Search for the cell housing the specified text and yield its [x, y] center coordinate. 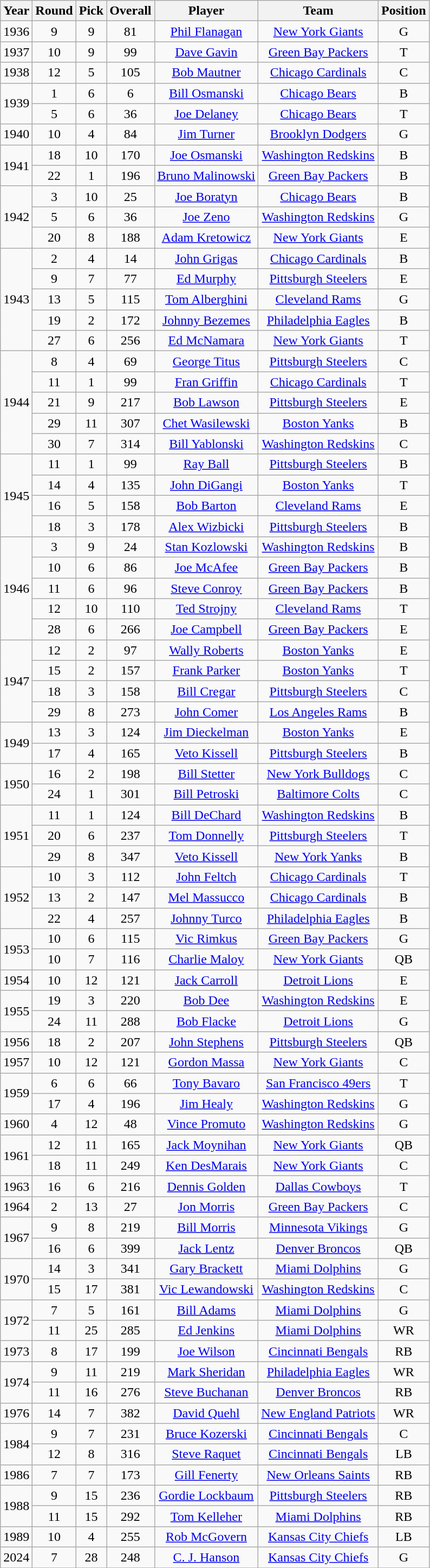
Bill Petroski [206, 794]
Jim Healy [206, 1104]
381 [131, 1290]
314 [131, 444]
Tom Alberghini [206, 300]
Bill DeChard [206, 815]
San Francisco 49ers [318, 1083]
173 [131, 1475]
John Stephens [206, 1042]
Chet Wasilewski [206, 423]
273 [131, 712]
Jack Carroll [206, 980]
1957 [16, 1062]
292 [131, 1516]
Pick [91, 11]
1986 [16, 1475]
1984 [16, 1444]
George Titus [206, 361]
Position [403, 11]
276 [131, 1392]
Joe McAfee [206, 567]
30 [54, 444]
Bill Stetter [206, 774]
96 [131, 588]
Ed Jenkins [206, 1331]
Bill Yablonski [206, 444]
266 [131, 630]
Phil Flanagan [206, 31]
C. J. Hanson [206, 1557]
316 [131, 1454]
Wally Roberts [206, 650]
69 [131, 361]
Bill Cregar [206, 691]
Charlie Maloy [206, 960]
1950 [16, 784]
Dennis Golden [206, 1186]
Jack Lentz [206, 1248]
84 [131, 134]
1963 [16, 1186]
Bill Osmanski [206, 93]
1936 [16, 31]
Team [318, 11]
Joe Zeno [206, 217]
Joe Delaney [206, 114]
New England Patriots [318, 1413]
Steve Conroy [206, 588]
Bill Morris [206, 1227]
1946 [16, 588]
1974 [16, 1382]
1943 [16, 300]
97 [131, 650]
1972 [16, 1320]
1961 [16, 1155]
1938 [16, 73]
198 [131, 774]
Bob Lawson [206, 403]
1973 [16, 1351]
Dallas Cowboys [318, 1186]
Player [206, 11]
288 [131, 1021]
Joe Osmanski [206, 155]
Tony Bavaro [206, 1083]
Bob Mautner [206, 73]
Johnny Turco [206, 918]
161 [131, 1310]
Ray Ball [206, 464]
John Comer [206, 712]
1951 [16, 835]
207 [131, 1042]
New York Bulldogs [318, 774]
301 [131, 794]
Frank Parker [206, 671]
110 [131, 609]
1942 [16, 217]
Los Angeles Rams [318, 712]
105 [131, 73]
Vic Rimkus [206, 939]
Joe Boratyn [206, 196]
188 [131, 237]
172 [131, 320]
Gordie Lockbaum [206, 1495]
Bob Dee [206, 1001]
Ken DesMarais [206, 1165]
341 [131, 1269]
1964 [16, 1207]
285 [131, 1331]
147 [131, 897]
347 [131, 856]
New Orleans Saints [318, 1475]
Bruno Malinowski [206, 176]
Jim Turner [206, 134]
Alex Wizbicki [206, 526]
1949 [16, 743]
Jim Dieckelman [206, 733]
249 [131, 1165]
Fran Griffin [206, 382]
116 [131, 960]
Vince Promuto [206, 1124]
382 [131, 1413]
Gordon Massa [206, 1062]
48 [131, 1124]
Joe Wilson [206, 1351]
Mel Massucco [206, 897]
Gary Brackett [206, 1269]
1941 [16, 165]
Brooklyn Dodgers [318, 134]
1944 [16, 403]
Minnesota Vikings [318, 1227]
Ted Strojny [206, 609]
1956 [16, 1042]
Bob Flacke [206, 1021]
David Quehl [206, 1413]
1967 [16, 1237]
1959 [16, 1093]
307 [131, 423]
Vic Lewandowski [206, 1290]
21 [54, 403]
Johnny Bezemes [206, 320]
1953 [16, 949]
217 [131, 403]
81 [131, 31]
Adam Kretowicz [206, 237]
Rob McGovern [206, 1537]
John Grigas [206, 258]
Bill Adams [206, 1310]
Overall [131, 11]
170 [131, 155]
Jon Morris [206, 1207]
Baltimore Colts [318, 794]
112 [131, 877]
1960 [16, 1124]
66 [131, 1083]
Steve Raquet [206, 1454]
256 [131, 341]
1952 [16, 897]
1939 [16, 103]
1988 [16, 1506]
86 [131, 567]
Tom Donnelly [206, 835]
1954 [16, 980]
John DiGangi [206, 485]
220 [131, 1001]
1955 [16, 1011]
199 [131, 1351]
Ed Murphy [206, 279]
Round [54, 11]
1976 [16, 1413]
257 [131, 918]
Jack Moynihan [206, 1145]
248 [131, 1557]
77 [131, 279]
Dave Gavin [206, 52]
1970 [16, 1279]
237 [131, 835]
255 [131, 1537]
1989 [16, 1537]
John Feltch [206, 877]
Steve Buchanan [206, 1392]
Ed McNamara [206, 341]
Mark Sheridan [206, 1372]
399 [131, 1248]
157 [131, 671]
236 [131, 1495]
Joe Campbell [206, 630]
Gill Fenerty [206, 1475]
New York Yanks [318, 856]
Bob Barton [206, 506]
2024 [16, 1557]
216 [131, 1186]
1940 [16, 134]
231 [131, 1434]
Stan Kozlowski [206, 547]
Bruce Kozerski [206, 1434]
1945 [16, 495]
Tom Kelleher [206, 1516]
1937 [16, 52]
178 [131, 526]
Year [16, 11]
135 [131, 485]
1947 [16, 681]
